Pinpoint the cell where the given text exists, returning its [X, Y] midpoint coordinate. 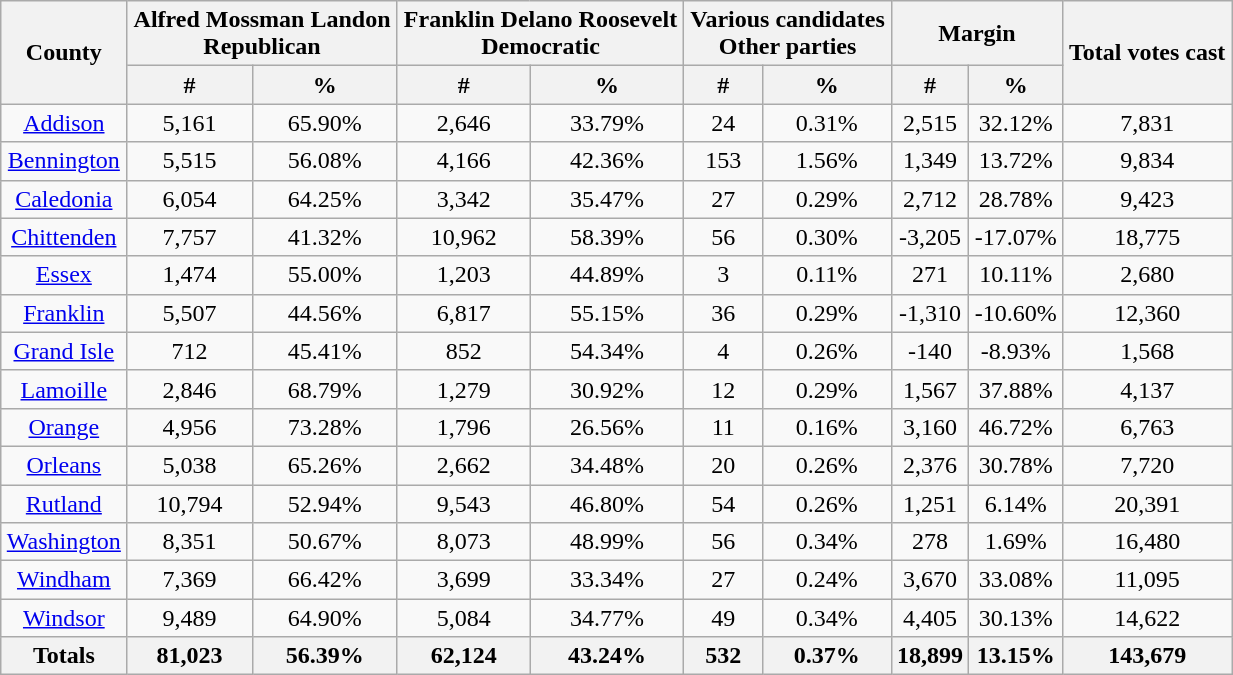
44.89% [607, 275]
3,342 [464, 199]
9,834 [1148, 161]
2,846 [190, 389]
65.26% [324, 465]
4 [724, 351]
-1,310 [930, 313]
9,543 [464, 503]
1,279 [464, 389]
46.80% [607, 503]
14,622 [1148, 618]
852 [464, 351]
26.56% [607, 427]
30.92% [607, 389]
64.90% [324, 618]
9,423 [1148, 199]
20 [724, 465]
12,360 [1148, 313]
12 [724, 389]
35.47% [607, 199]
66.42% [324, 580]
Caledonia [64, 199]
6,817 [464, 313]
1.56% [826, 161]
8,073 [464, 542]
-17.07% [1016, 237]
532 [724, 656]
7,369 [190, 580]
Chittenden [64, 237]
Windsor [64, 618]
1.69% [1016, 542]
Franklin [64, 313]
65.90% [324, 123]
4,166 [464, 161]
55.15% [607, 313]
Addison [64, 123]
271 [930, 275]
4,956 [190, 427]
58.39% [607, 237]
143,679 [1148, 656]
50.67% [324, 542]
37.88% [1016, 389]
153 [724, 161]
1,567 [930, 389]
30.78% [1016, 465]
Orleans [64, 465]
1,474 [190, 275]
33.34% [607, 580]
Totals [64, 656]
18,899 [930, 656]
Margin [977, 34]
Bennington [64, 161]
13.72% [1016, 161]
2,712 [930, 199]
278 [930, 542]
5,515 [190, 161]
Essex [64, 275]
56.08% [324, 161]
Alfred Mossman LandonRepublican [262, 34]
42.36% [607, 161]
Lamoille [64, 389]
4,405 [930, 618]
County [64, 52]
5,507 [190, 313]
55.00% [324, 275]
6.14% [1016, 503]
0.30% [826, 237]
33.08% [1016, 580]
28.78% [1016, 199]
0.31% [826, 123]
3,670 [930, 580]
712 [190, 351]
33.79% [607, 123]
45.41% [324, 351]
68.79% [324, 389]
Orange [64, 427]
34.77% [607, 618]
0.16% [826, 427]
Windham [64, 580]
30.13% [1016, 618]
52.94% [324, 503]
34.48% [607, 465]
46.72% [1016, 427]
62,124 [464, 656]
Rutland [64, 503]
10,962 [464, 237]
81,023 [190, 656]
1,796 [464, 427]
-10.60% [1016, 313]
0.37% [826, 656]
5,084 [464, 618]
-3,205 [930, 237]
-140 [930, 351]
8,351 [190, 542]
Franklin Delano RooseveltDemocratic [540, 34]
3,699 [464, 580]
Grand Isle [64, 351]
48.99% [607, 542]
1,203 [464, 275]
13.15% [1016, 656]
2,376 [930, 465]
3 [724, 275]
49 [724, 618]
2,680 [1148, 275]
10,794 [190, 503]
0.11% [826, 275]
20,391 [1148, 503]
36 [724, 313]
1,349 [930, 161]
64.25% [324, 199]
16,480 [1148, 542]
32.12% [1016, 123]
1,251 [930, 503]
1,568 [1148, 351]
7,831 [1148, 123]
10.11% [1016, 275]
2,646 [464, 123]
24 [724, 123]
5,038 [190, 465]
Various candidatesOther parties [788, 34]
6,763 [1148, 427]
73.28% [324, 427]
-8.93% [1016, 351]
0.24% [826, 580]
11,095 [1148, 580]
4,137 [1148, 389]
2,662 [464, 465]
43.24% [607, 656]
Washington [64, 542]
41.32% [324, 237]
5,161 [190, 123]
54.34% [607, 351]
Total votes cast [1148, 52]
3,160 [930, 427]
9,489 [190, 618]
56.39% [324, 656]
6,054 [190, 199]
18,775 [1148, 237]
7,757 [190, 237]
44.56% [324, 313]
7,720 [1148, 465]
54 [724, 503]
11 [724, 427]
2,515 [930, 123]
